Extract the [x, y] coordinate from the center of the cell holding the provided text.  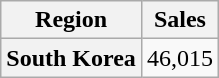
Region [72, 20]
South Korea [72, 58]
46,015 [180, 58]
Sales [180, 20]
